Find where the given text appears and provide that cell's center as [x, y] coordinate. 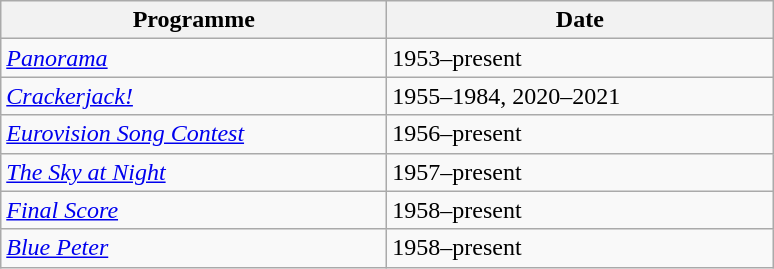
1956–present [580, 134]
Programme [194, 20]
Blue Peter [194, 248]
Crackerjack! [194, 96]
1953–present [580, 58]
Eurovision Song Contest [194, 134]
1955–1984, 2020–2021 [580, 96]
Panorama [194, 58]
The Sky at Night [194, 172]
1957–present [580, 172]
Date [580, 20]
Final Score [194, 210]
